Output the (x, y) coordinate of the center of the cell containing the given text.  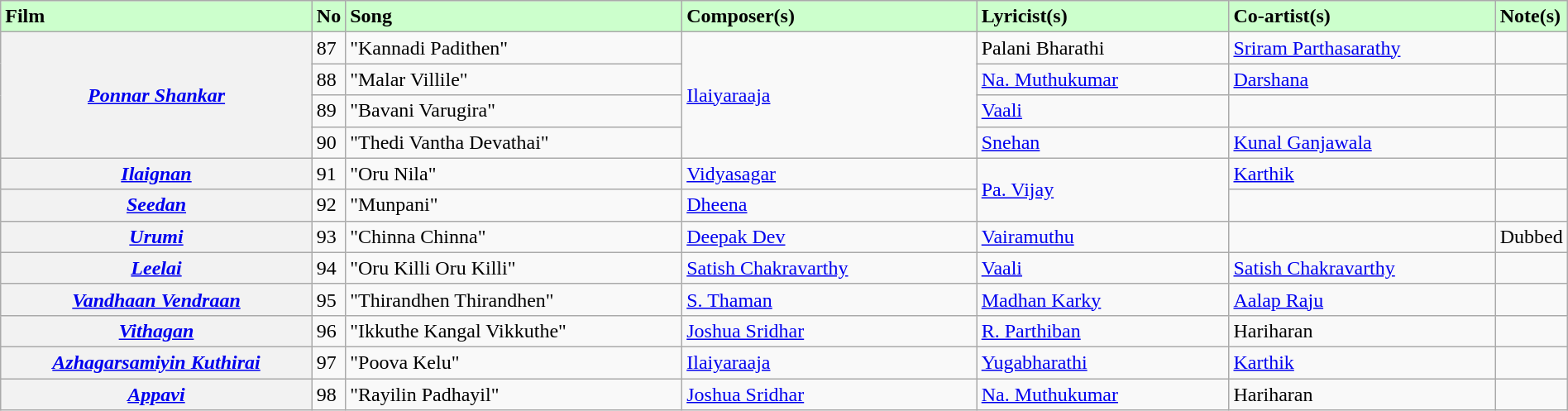
98 (328, 394)
96 (328, 331)
Yugabharathi (1103, 362)
Composer(s) (829, 17)
Lyricist(s) (1103, 17)
Dubbed (1532, 237)
Azhagarsamiyin Kuthirai (157, 362)
"Oru Nila" (514, 174)
95 (328, 299)
Vidyasagar (829, 174)
94 (328, 268)
89 (328, 111)
Vandhaan Vendraan (157, 299)
Ponnar Shankar (157, 95)
Snehan (1103, 142)
Vairamuthu (1103, 237)
Song (514, 17)
Seedan (157, 205)
Urumi (157, 237)
Appavi (157, 394)
Kunal Ganjawala (1362, 142)
87 (328, 48)
Aalap Raju (1362, 299)
Madhan Karky (1103, 299)
Dheena (829, 205)
Note(s) (1532, 17)
"Ikkuthe Kangal Vikkuthe" (514, 331)
Vithagan (157, 331)
Deepak Dev (829, 237)
"Kannadi Padithen" (514, 48)
Co-artist(s) (1362, 17)
90 (328, 142)
"Poova Kelu" (514, 362)
"Thedi Vantha Devathai" (514, 142)
Palani Bharathi (1103, 48)
91 (328, 174)
93 (328, 237)
"Rayilin Padhayil" (514, 394)
"Oru Killi Oru Killi" (514, 268)
"Thirandhen Thirandhen" (514, 299)
97 (328, 362)
88 (328, 79)
"Bavani Varugira" (514, 111)
R. Parthiban (1103, 331)
Darshana (1362, 79)
"Chinna Chinna" (514, 237)
Leelai (157, 268)
"Malar Villile" (514, 79)
92 (328, 205)
No (328, 17)
"Munpani" (514, 205)
Ilaignan (157, 174)
S. Thaman (829, 299)
Film (157, 17)
Sriram Parthasarathy (1362, 48)
Pa. Vijay (1103, 189)
